Return (x, y) of the center of cell containing provided text 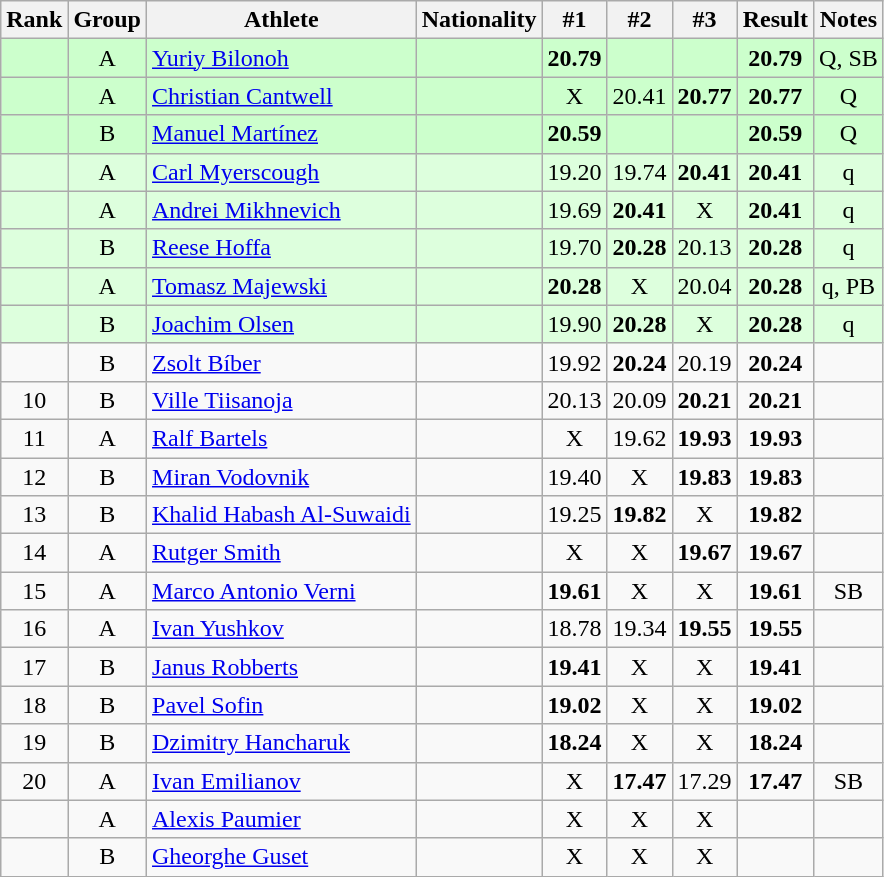
#3 (704, 20)
15 (34, 591)
Christian Cantwell (282, 96)
Joachim Olsen (282, 324)
Marco Antonio Verni (282, 591)
Reese Hoffa (282, 248)
18.78 (574, 629)
Ivan Yushkov (282, 629)
17 (34, 667)
#1 (574, 20)
Andrei Mikhnevich (282, 210)
#2 (640, 20)
19.74 (640, 172)
13 (34, 515)
Ralf Bartels (282, 438)
Gheorghe Guset (282, 857)
Rutger Smith (282, 553)
Dzimitry Hancharuk (282, 743)
14 (34, 553)
Carl Myerscough (282, 172)
Janus Robberts (282, 667)
Miran Vodovnik (282, 477)
Notes (849, 20)
19.25 (574, 515)
Group (108, 20)
19 (34, 743)
19.90 (574, 324)
Rank (34, 20)
Pavel Sofin (282, 705)
11 (34, 438)
19.34 (640, 629)
Khalid Habash Al-Suwaidi (282, 515)
12 (34, 477)
Alexis Paumier (282, 819)
19.20 (574, 172)
Manuel Martínez (282, 134)
Tomasz Majewski (282, 286)
19.70 (574, 248)
20 (34, 781)
19.62 (640, 438)
10 (34, 400)
19.69 (574, 210)
Ville Tiisanoja (282, 400)
16 (34, 629)
Q, SB (849, 58)
Nationality (479, 20)
17.29 (704, 781)
20.09 (640, 400)
19.92 (574, 362)
Athlete (282, 20)
Yuriy Bilonoh (282, 58)
20.19 (704, 362)
Zsolt Bíber (282, 362)
20.04 (704, 286)
Ivan Emilianov (282, 781)
19.40 (574, 477)
18 (34, 705)
Result (775, 20)
q, PB (849, 286)
